Capture the cell that displays the provided text and extract its (X, Y) central coordinate. 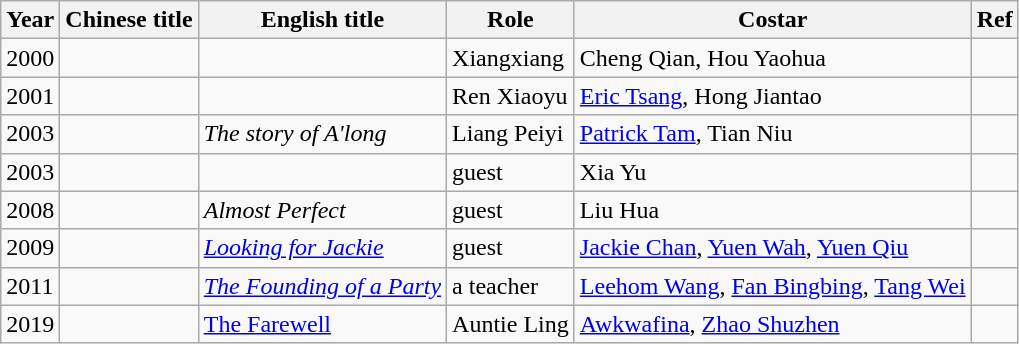
Patrick Tam, Tian Niu (772, 134)
Leehom Wang, Fan Bingbing, Tang Wei (772, 286)
Ren Xiaoyu (511, 96)
Ref (994, 20)
Eric Tsang, Hong Jiantao (772, 96)
Year (30, 20)
Almost Perfect (322, 210)
2019 (30, 324)
The story of A'long (322, 134)
Jackie Chan, Yuen Wah, Yuen Qiu (772, 248)
2001 (30, 96)
Looking for Jackie (322, 248)
2009 (30, 248)
Costar (772, 20)
Chinese title (129, 20)
a teacher (511, 286)
Liu Hua (772, 210)
Liang Peiyi (511, 134)
Auntie Ling (511, 324)
Xia Yu (772, 172)
The Founding of a Party (322, 286)
The Farewell (322, 324)
Cheng Qian, Hou Yaohua (772, 58)
2000 (30, 58)
Role (511, 20)
2008 (30, 210)
Xiangxiang (511, 58)
2011 (30, 286)
Awkwafina, Zhao Shuzhen (772, 324)
English title (322, 20)
